Find where the given text appears and provide that cell's center as [X, Y] coordinate. 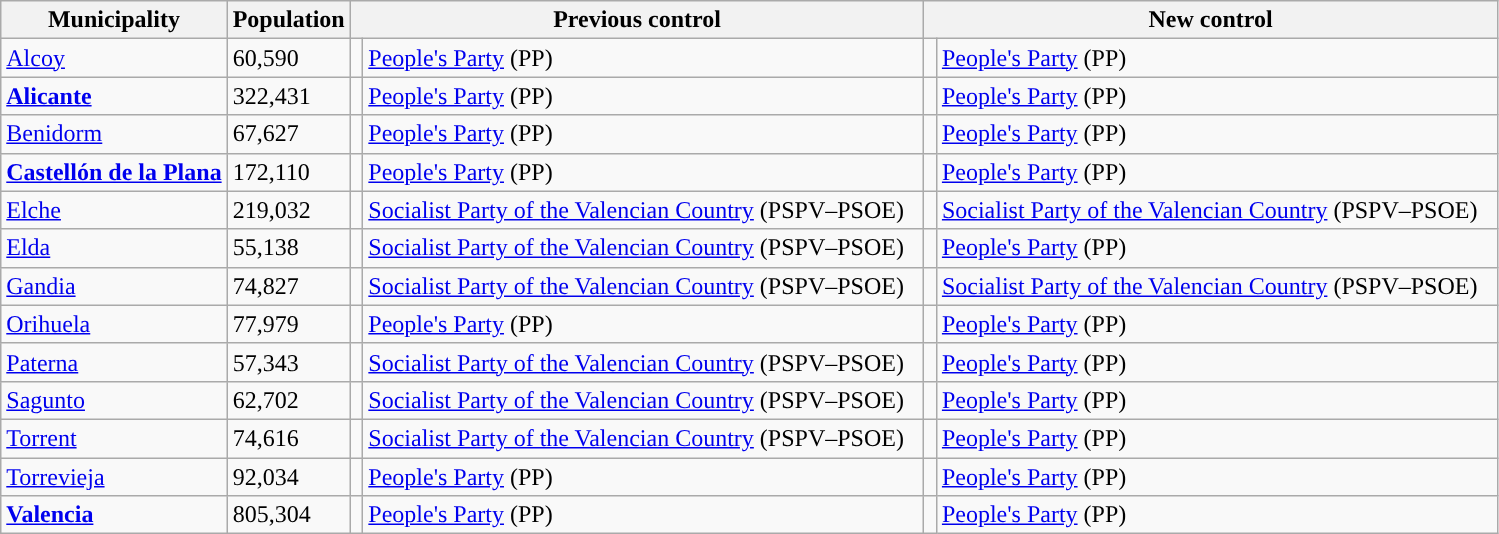
Paterna [114, 362]
74,616 [288, 438]
55,138 [288, 248]
219,032 [288, 210]
62,702 [288, 400]
Elda [114, 248]
Elche [114, 210]
Valencia [114, 515]
805,304 [288, 515]
322,431 [288, 96]
Torrent [114, 438]
67,627 [288, 134]
Previous control [637, 20]
Alicante [114, 96]
Alcoy [114, 58]
Benidorm [114, 134]
77,979 [288, 324]
Municipality [114, 20]
57,343 [288, 362]
Torrevieja [114, 477]
Gandia [114, 286]
Orihuela [114, 324]
Sagunto [114, 400]
60,590 [288, 58]
92,034 [288, 477]
New control [1211, 20]
Castellón de la Plana [114, 172]
172,110 [288, 172]
Population [288, 20]
74,827 [288, 286]
